For the text-containing cell, return its midpoint in [X, Y] coordinate format. 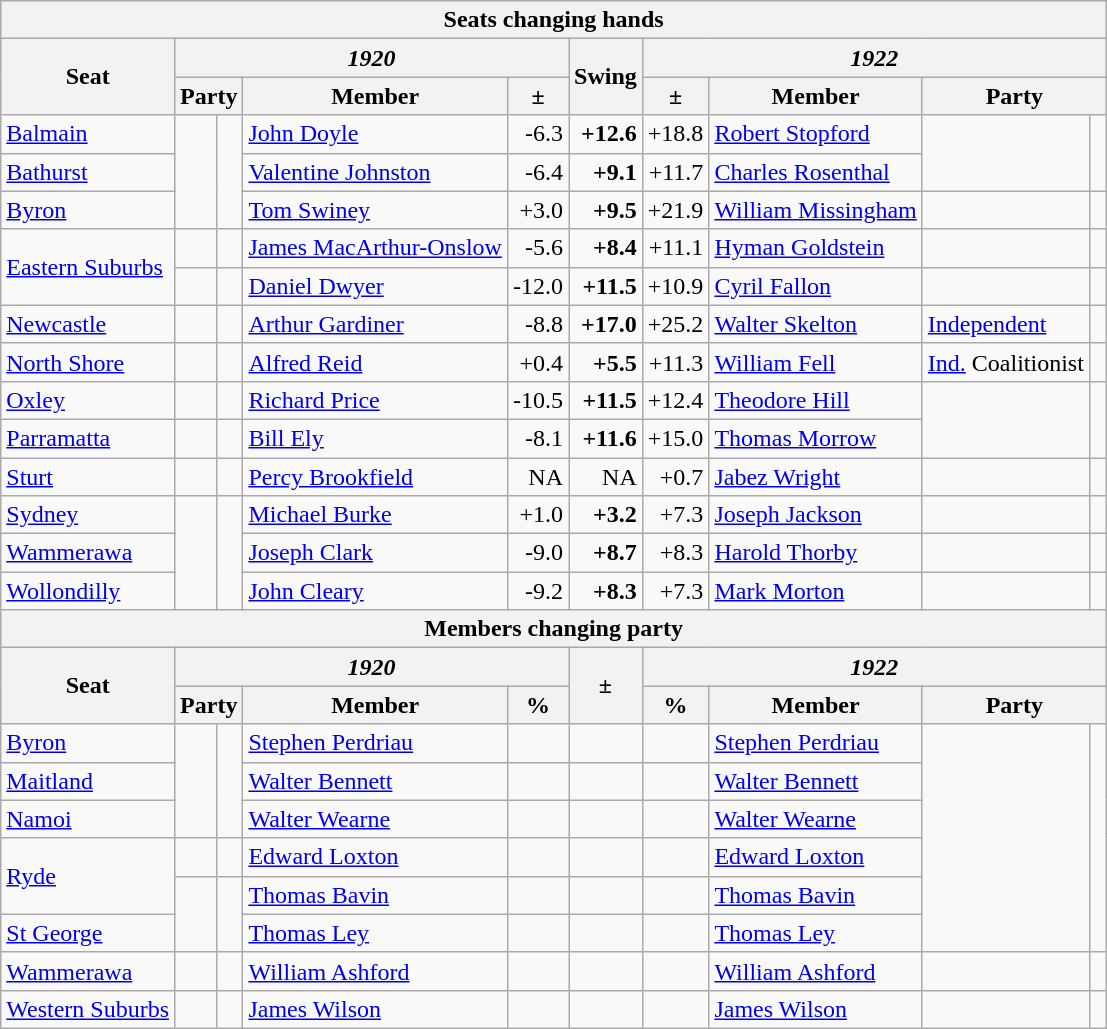
John Doyle [376, 134]
+11.6 [605, 438]
Oxley [88, 400]
Mark Morton [816, 591]
+9.5 [605, 210]
-6.3 [538, 134]
Cyril Fallon [816, 286]
-12.0 [538, 286]
Independent [1006, 324]
+25.2 [676, 324]
+1.0 [538, 515]
Percy Brookfield [376, 477]
Ryde [88, 876]
William Missingham [816, 210]
Joseph Jackson [816, 515]
Swing [605, 77]
Richard Price [376, 400]
-8.1 [538, 438]
Parramatta [88, 438]
+3.0 [538, 210]
Balmain [88, 134]
+12.6 [605, 134]
+11.7 [676, 172]
Alfred Reid [376, 362]
+15.0 [676, 438]
Members changing party [554, 629]
Thomas Morrow [816, 438]
-6.4 [538, 172]
+5.5 [605, 362]
+11.1 [676, 248]
-8.8 [538, 324]
Namoi [88, 819]
+8.7 [605, 553]
Ind. Coalitionist [1006, 362]
Sydney [88, 515]
Joseph Clark [376, 553]
-9.0 [538, 553]
Bill Ely [376, 438]
Daniel Dwyer [376, 286]
+12.4 [676, 400]
+21.9 [676, 210]
Bathurst [88, 172]
+17.0 [605, 324]
+8.4 [605, 248]
Jabez Wright [816, 477]
Valentine Johnston [376, 172]
Charles Rosenthal [816, 172]
Newcastle [88, 324]
+0.7 [676, 477]
Walter Skelton [816, 324]
James MacArthur-Onslow [376, 248]
Theodore Hill [816, 400]
Sturt [88, 477]
St George [88, 933]
Harold Thorby [816, 553]
North Shore [88, 362]
Seats changing hands [554, 20]
-10.5 [538, 400]
Arthur Gardiner [376, 324]
+0.4 [538, 362]
+11.3 [676, 362]
+10.9 [676, 286]
+3.2 [605, 515]
John Cleary [376, 591]
+18.8 [676, 134]
-5.6 [538, 248]
+9.1 [605, 172]
Wollondilly [88, 591]
Eastern Suburbs [88, 267]
Michael Burke [376, 515]
Tom Swiney [376, 210]
-9.2 [538, 591]
Western Suburbs [88, 1009]
Robert Stopford [816, 134]
Maitland [88, 781]
William Fell [816, 362]
Hyman Goldstein [816, 248]
